From the cell containing the given text, extract its center point as [x, y] coordinate. 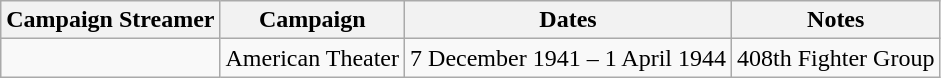
Campaign [312, 20]
American Theater [312, 58]
408th Fighter Group [836, 58]
Dates [568, 20]
7 December 1941 – 1 April 1944 [568, 58]
Notes [836, 20]
Campaign Streamer [110, 20]
